Pinpoint the cell where the given text exists, returning its [x, y] midpoint coordinate. 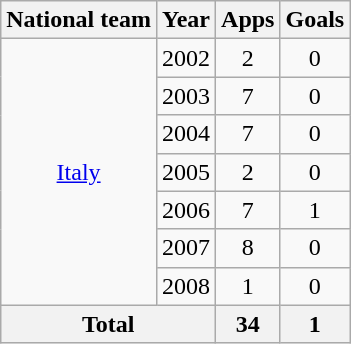
Total [108, 324]
2002 [186, 58]
Italy [79, 172]
8 [248, 248]
34 [248, 324]
2005 [186, 172]
Goals [315, 20]
Year [186, 20]
2008 [186, 286]
2007 [186, 248]
National team [79, 20]
Apps [248, 20]
2003 [186, 96]
2004 [186, 134]
2006 [186, 210]
